Detect which cell encompasses the target text, then output its (x, y) center coordinate. 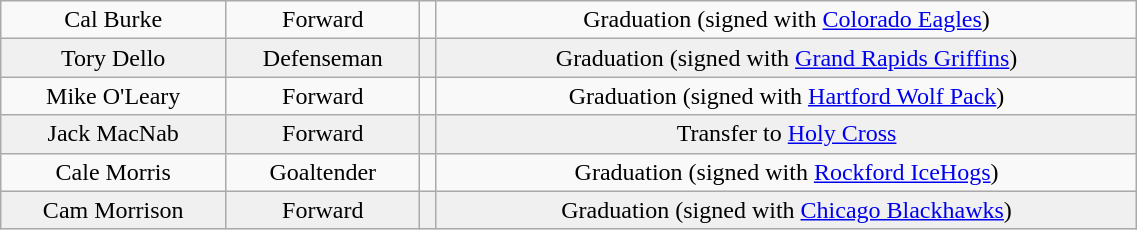
Graduation (signed with Rockford IceHogs) (786, 172)
Tory Dello (114, 58)
Transfer to Holy Cross (786, 134)
Mike O'Leary (114, 96)
Graduation (signed with Grand Rapids Griffins) (786, 58)
Goaltender (323, 172)
Graduation (signed with Hartford Wolf Pack) (786, 96)
Cam Morrison (114, 210)
Cal Burke (114, 20)
Jack MacNab (114, 134)
Defenseman (323, 58)
Graduation (signed with Chicago Blackhawks) (786, 210)
Graduation (signed with Colorado Eagles) (786, 20)
Cale Morris (114, 172)
